From the cell containing the given text, extract its center point as (x, y) coordinate. 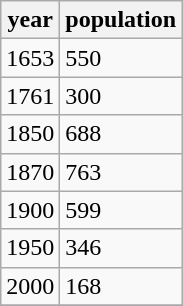
550 (121, 58)
1870 (30, 172)
2000 (30, 286)
year (30, 20)
1761 (30, 96)
599 (121, 210)
1653 (30, 58)
1850 (30, 134)
1950 (30, 248)
346 (121, 248)
300 (121, 96)
763 (121, 172)
168 (121, 286)
population (121, 20)
1900 (30, 210)
688 (121, 134)
